From the cell containing the given text, extract its center point as [X, Y] coordinate. 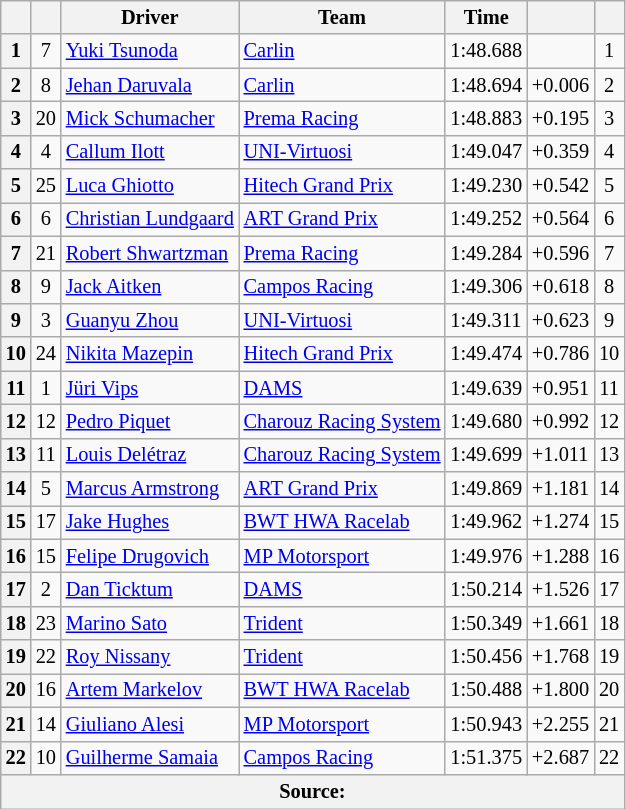
Giuliano Alesi [150, 724]
Guilherme Samaia [150, 758]
Mick Schumacher [150, 118]
+1.800 [560, 690]
Yuki Tsunoda [150, 51]
23 [46, 623]
Source: [312, 791]
1:50.488 [486, 690]
+1.661 [560, 623]
Dan Ticktum [150, 589]
+1.011 [560, 455]
+1.288 [560, 556]
+1.768 [560, 657]
Jack Aitken [150, 287]
Roy Nissany [150, 657]
1:49.284 [486, 253]
+0.596 [560, 253]
Callum Ilott [150, 152]
+2.255 [560, 724]
+0.542 [560, 186]
+0.564 [560, 219]
Artem Markelov [150, 690]
Robert Shwartzman [150, 253]
+1.181 [560, 489]
1:49.252 [486, 219]
1:49.311 [486, 320]
1:49.306 [486, 287]
Luca Ghiotto [150, 186]
Christian Lundgaard [150, 219]
1:51.375 [486, 758]
1:50.456 [486, 657]
Nikita Mazepin [150, 354]
+2.687 [560, 758]
1:48.688 [486, 51]
1:50.349 [486, 623]
1:50.214 [486, 589]
1:49.869 [486, 489]
1:48.883 [486, 118]
1:49.680 [486, 421]
1:49.639 [486, 388]
1:49.230 [486, 186]
Marcus Armstrong [150, 489]
Louis Delétraz [150, 455]
1:48.694 [486, 85]
1:49.047 [486, 152]
1:49.699 [486, 455]
1:49.962 [486, 522]
+1.274 [560, 522]
Guanyu Zhou [150, 320]
Driver [150, 17]
Jüri Vips [150, 388]
Marino Sato [150, 623]
Team [342, 17]
+0.195 [560, 118]
+0.951 [560, 388]
Jake Hughes [150, 522]
24 [46, 354]
+0.359 [560, 152]
Pedro Piquet [150, 421]
25 [46, 186]
+1.526 [560, 589]
+0.786 [560, 354]
Time [486, 17]
1:49.474 [486, 354]
+0.006 [560, 85]
Felipe Drugovich [150, 556]
+0.992 [560, 421]
+0.618 [560, 287]
Jehan Daruvala [150, 85]
1:49.976 [486, 556]
1:50.943 [486, 724]
+0.623 [560, 320]
